Capture the cell that displays the provided text and extract its (x, y) central coordinate. 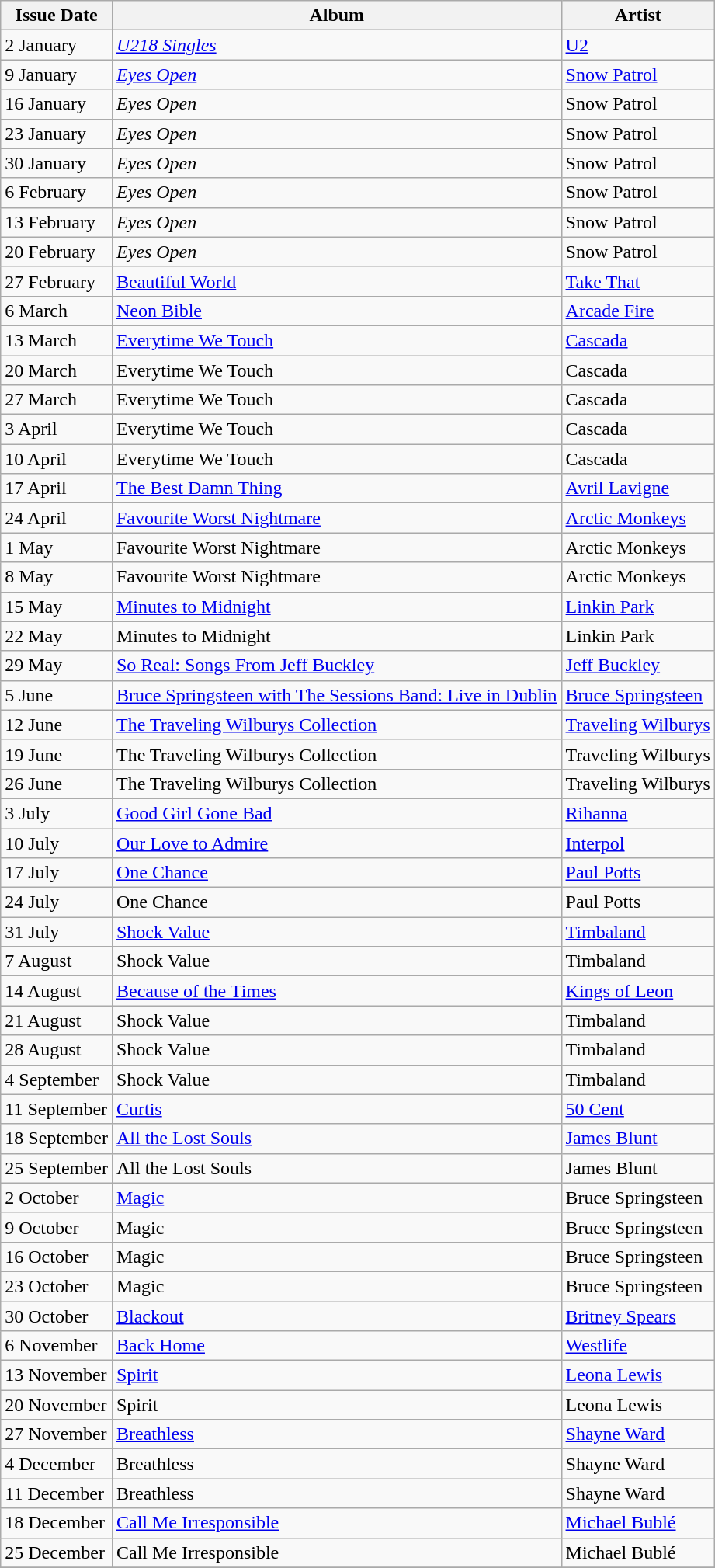
10 April (57, 459)
Beautiful World (337, 281)
The Best Damn Thing (337, 488)
Neon Bible (337, 311)
Blackout (337, 1316)
24 April (57, 518)
17 July (57, 873)
6 March (57, 311)
Rihanna (638, 813)
Back Home (337, 1346)
16 October (57, 1257)
1 May (57, 548)
17 April (57, 488)
10 July (57, 843)
13 November (57, 1375)
15 May (57, 607)
13 February (57, 222)
21 August (57, 1020)
11 September (57, 1109)
3 July (57, 813)
19 June (57, 754)
Our Love to Admire (337, 843)
Because of the Times (337, 991)
27 March (57, 400)
23 January (57, 134)
28 August (57, 1050)
3 April (57, 429)
27 February (57, 281)
14 August (57, 991)
25 September (57, 1168)
9 January (57, 75)
So Real: Songs From Jeff Buckley (337, 666)
6 February (57, 193)
Album (337, 16)
Arcade Fire (638, 311)
12 June (57, 725)
22 May (57, 636)
18 December (57, 1523)
Jeff Buckley (638, 666)
50 Cent (638, 1109)
25 December (57, 1552)
Curtis (337, 1109)
13 March (57, 340)
29 May (57, 666)
7 August (57, 961)
Artist (638, 16)
Issue Date (57, 16)
30 October (57, 1316)
2 January (57, 45)
Britney Spears (638, 1316)
8 May (57, 577)
20 November (57, 1405)
4 September (57, 1080)
4 December (57, 1464)
5 June (57, 695)
Good Girl Gone Bad (337, 813)
9 October (57, 1227)
Take That (638, 281)
Avril Lavigne (638, 488)
U218 Singles (337, 45)
16 January (57, 104)
30 January (57, 163)
Kings of Leon (638, 991)
31 July (57, 932)
23 October (57, 1286)
Interpol (638, 843)
27 November (57, 1434)
Westlife (638, 1346)
20 March (57, 370)
U2 (638, 45)
2 October (57, 1198)
6 November (57, 1346)
18 September (57, 1139)
20 February (57, 252)
24 July (57, 902)
26 June (57, 784)
11 December (57, 1493)
Bruce Springsteen with The Sessions Band: Live in Dublin (337, 695)
